Determine the [x, y] coordinate at the center of the cell enclosing the given text.  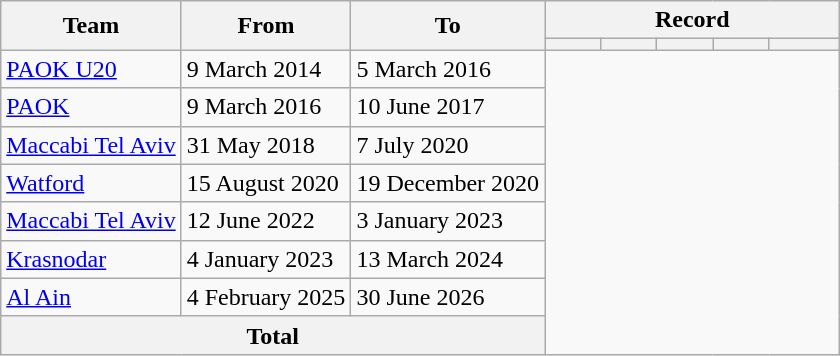
5 March 2016 [448, 69]
Krasnodar [91, 259]
19 December 2020 [448, 183]
4 February 2025 [266, 297]
PAOK U20 [91, 69]
PAOK [91, 107]
Team [91, 26]
Total [273, 335]
9 March 2014 [266, 69]
From [266, 26]
To [448, 26]
Watford [91, 183]
31 May 2018 [266, 145]
7 July 2020 [448, 145]
Al Ain [91, 297]
13 March 2024 [448, 259]
3 January 2023 [448, 221]
30 June 2026 [448, 297]
10 June 2017 [448, 107]
9 March 2016 [266, 107]
Record [692, 20]
12 June 2022 [266, 221]
15 August 2020 [266, 183]
4 January 2023 [266, 259]
